Locate the cell with the specified text and output its [x, y] center coordinate. 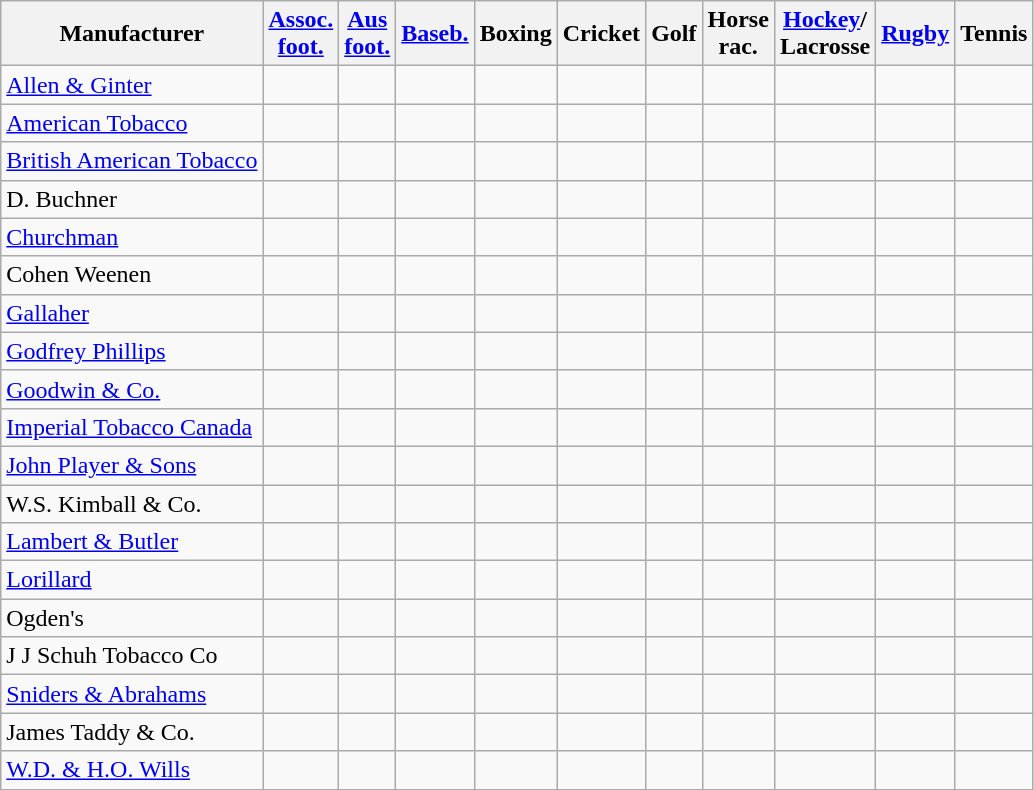
Imperial Tobacco Canada [132, 427]
John Player & Sons [132, 465]
J J Schuh Tobacco Co [132, 656]
Horserac. [738, 34]
Assoc.foot. [301, 34]
American Tobacco [132, 123]
British American Tobacco [132, 161]
Gallaher [132, 313]
D. Buchner [132, 199]
Allen & Ginter [132, 85]
Hockey/Lacrosse [824, 34]
Boxing [516, 34]
Churchman [132, 237]
W.D. & H.O. Wills [132, 770]
Lambert & Butler [132, 542]
Ogden's [132, 618]
Ausfoot. [368, 34]
W.S. Kimball & Co. [132, 503]
Manufacturer [132, 34]
Cohen Weenen [132, 275]
Lorillard [132, 580]
Golf [674, 34]
Cricket [601, 34]
James Taddy & Co. [132, 732]
Rugby [916, 34]
Baseb. [435, 34]
Tennis [994, 34]
Goodwin & Co. [132, 389]
Godfrey Phillips [132, 351]
Sniders & Abrahams [132, 694]
